Locate the cell with the specified text and output its [X, Y] center coordinate. 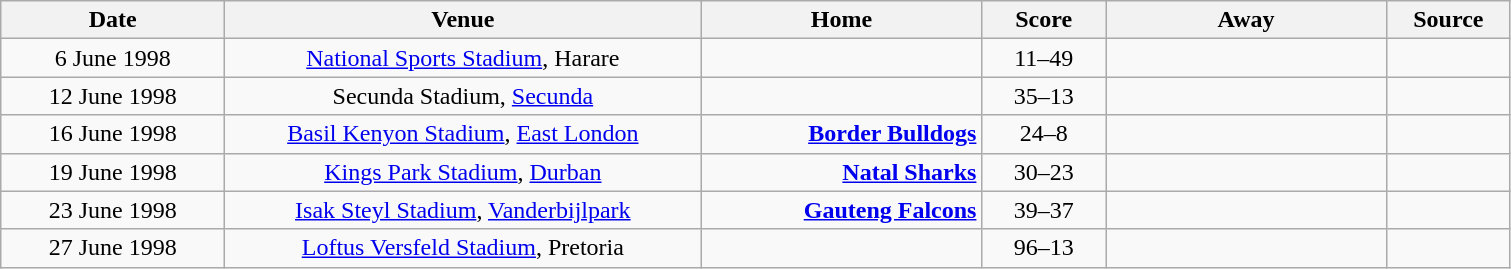
35–13 [1044, 96]
6 June 1998 [113, 58]
30–23 [1044, 172]
Home [842, 20]
19 June 1998 [113, 172]
96–13 [1044, 248]
24–8 [1044, 134]
Isak Steyl Stadium, Vanderbijlpark [463, 210]
Away [1246, 20]
Date [113, 20]
16 June 1998 [113, 134]
12 June 1998 [113, 96]
Kings Park Stadium, Durban [463, 172]
23 June 1998 [113, 210]
11–49 [1044, 58]
Venue [463, 20]
National Sports Stadium, Harare [463, 58]
Source [1449, 20]
39–37 [1044, 210]
Border Bulldogs [842, 134]
Natal Sharks [842, 172]
Basil Kenyon Stadium, East London [463, 134]
Gauteng Falcons [842, 210]
Loftus Versfeld Stadium, Pretoria [463, 248]
27 June 1998 [113, 248]
Secunda Stadium, Secunda [463, 96]
Score [1044, 20]
